Extract the [x, y] coordinate from the center of the cell holding the provided text.  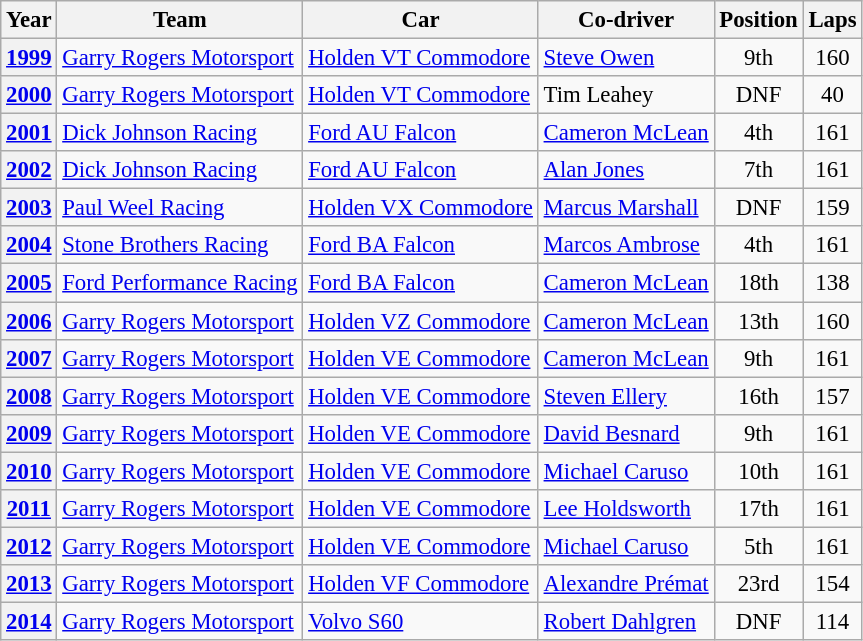
Team [180, 20]
138 [832, 283]
Marcus Marshall [626, 208]
2004 [29, 245]
2003 [29, 208]
13th [758, 321]
17th [758, 509]
10th [758, 471]
2011 [29, 509]
2012 [29, 546]
2000 [29, 95]
Holden VF Commodore [420, 584]
5th [758, 546]
Holden VX Commodore [420, 208]
7th [758, 170]
Alexandre Prémat [626, 584]
David Besnard [626, 433]
Marcos Ambrose [626, 245]
2001 [29, 133]
23rd [758, 584]
Holden VZ Commodore [420, 321]
2007 [29, 358]
18th [758, 283]
157 [832, 396]
1999 [29, 58]
Stone Brothers Racing [180, 245]
Steven Ellery [626, 396]
Year [29, 20]
Tim Leahey [626, 95]
40 [832, 95]
Car [420, 20]
2013 [29, 584]
Ford Performance Racing [180, 283]
Steve Owen [626, 58]
2008 [29, 396]
2005 [29, 283]
Lee Holdsworth [626, 509]
2006 [29, 321]
114 [832, 621]
16th [758, 396]
159 [832, 208]
2010 [29, 471]
154 [832, 584]
Volvo S60 [420, 621]
Paul Weel Racing [180, 208]
Laps [832, 20]
2009 [29, 433]
Alan Jones [626, 170]
Position [758, 20]
2014 [29, 621]
Robert Dahlgren [626, 621]
Co-driver [626, 20]
2002 [29, 170]
